Determine the [X, Y] coordinate at the center of the cell enclosing the given text.  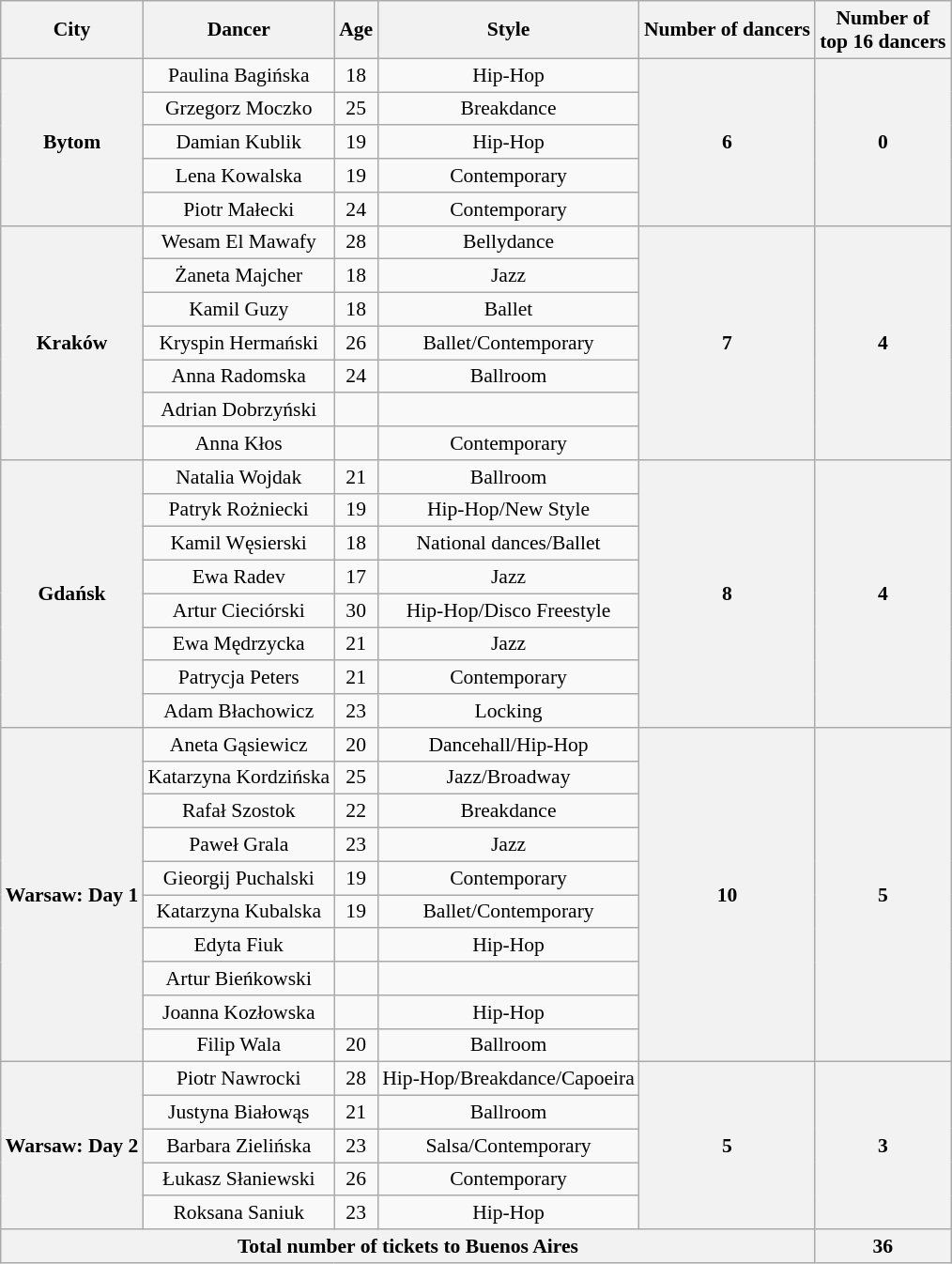
National dances/Ballet [509, 544]
Rafał Szostok [238, 811]
Artur Cieciórski [238, 610]
Gdańsk [72, 593]
Piotr Małecki [238, 209]
10 [727, 895]
36 [883, 1246]
Wesam El Mawafy [238, 242]
8 [727, 593]
Paweł Grala [238, 845]
Roksana Saniuk [238, 1213]
Gieorgij Puchalski [238, 878]
Bytom [72, 142]
30 [356, 610]
Katarzyna Kordzińska [238, 778]
Adam Błachowicz [238, 711]
17 [356, 578]
Salsa/Contemporary [509, 1146]
6 [727, 142]
Łukasz Słaniewski [238, 1179]
Adrian Dobrzyński [238, 410]
Filip Wala [238, 1045]
Jazz/Broadway [509, 778]
Dancer [238, 30]
Warsaw: Day 2 [72, 1146]
Żaneta Majcher [238, 276]
Hip-Hop/Breakdance/Capoeira [509, 1079]
Kamil Guzy [238, 310]
Artur Bieńkowski [238, 979]
Paulina Bagińska [238, 75]
Dancehall/Hip-Hop [509, 745]
Number of dancers [727, 30]
Ewa Mędrzycka [238, 644]
Patrycja Peters [238, 678]
Kamil Węsierski [238, 544]
Edyta Fiuk [238, 946]
Hip-Hop/Disco Freestyle [509, 610]
Ballet [509, 310]
0 [883, 142]
Barbara Zielińska [238, 1146]
City [72, 30]
Locking [509, 711]
Joanna Kozłowska [238, 1012]
Lena Kowalska [238, 176]
Patryk Rożniecki [238, 510]
Bellydance [509, 242]
Style [509, 30]
Katarzyna Kubalska [238, 912]
Anna Kłos [238, 443]
3 [883, 1146]
Justyna Białowąs [238, 1113]
Kryspin Hermański [238, 343]
Damian Kublik [238, 143]
7 [727, 342]
Age [356, 30]
Natalia Wojdak [238, 477]
Number oftop 16 dancers [883, 30]
Aneta Gąsiewicz [238, 745]
Kraków [72, 342]
22 [356, 811]
Anna Radomska [238, 377]
Ewa Radev [238, 578]
Hip-Hop/New Style [509, 510]
Warsaw: Day 1 [72, 895]
Total number of tickets to Buenos Aires [407, 1246]
Grzegorz Moczko [238, 109]
Piotr Nawrocki [238, 1079]
